Scan for the cell matching the given text and deliver its [X, Y] coordinate at center. 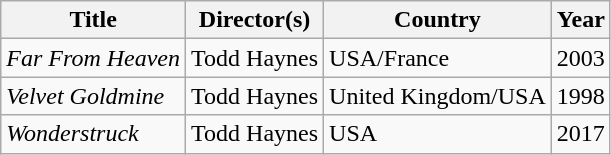
Director(s) [255, 20]
USA/France [438, 58]
Country [438, 20]
2003 [580, 58]
Title [94, 20]
Wonderstruck [94, 134]
Velvet Goldmine [94, 96]
United Kingdom/USA [438, 96]
2017 [580, 134]
1998 [580, 96]
Year [580, 20]
Far From Heaven [94, 58]
USA [438, 134]
